Search for the cell housing the specified text and yield its [X, Y] center coordinate. 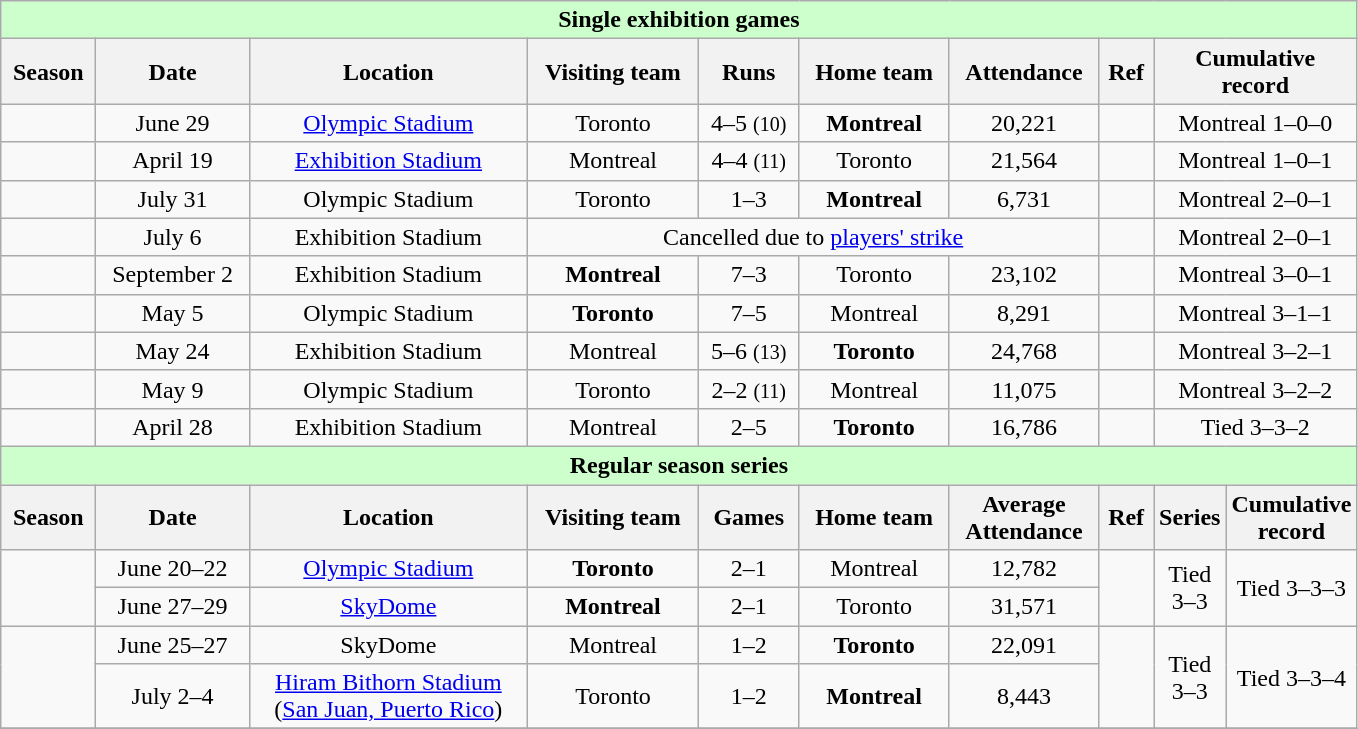
Attendance [1024, 72]
31,571 [1024, 607]
Tied 3–3–2 [1256, 427]
24,768 [1024, 351]
7–3 [748, 275]
June 20–22 [172, 569]
7–5 [748, 313]
April 28 [172, 427]
Runs [748, 72]
Montreal 1–0–1 [1256, 161]
8,443 [1024, 696]
2–2 (11) [748, 389]
April 19 [172, 161]
8,291 [1024, 313]
20,221 [1024, 123]
May 24 [172, 351]
1–3 [748, 199]
Montreal 1–0–0 [1256, 123]
4–4 (11) [748, 161]
Hiram Bithorn Stadium(San Juan, Puerto Rico) [388, 696]
AverageAttendance [1024, 516]
11,075 [1024, 389]
21,564 [1024, 161]
6,731 [1024, 199]
May 5 [172, 313]
Montreal 3–2–2 [1256, 389]
July 6 [172, 237]
June 29 [172, 123]
Montreal 3–2–1 [1256, 351]
22,091 [1024, 645]
2–5 [748, 427]
Montreal 3–1–1 [1256, 313]
Tied 3–3–4 [1292, 678]
Games [748, 516]
16,786 [1024, 427]
Regular season series [679, 465]
July 2–4 [172, 696]
5–6 (13) [748, 351]
Cancelled due to players' strike [814, 237]
Tied 3–3–3 [1292, 588]
4–5 (10) [748, 123]
Montreal 3–0–1 [1256, 275]
Series [1190, 516]
September 2 [172, 275]
June 25–27 [172, 645]
July 31 [172, 199]
Single exhibition games [679, 20]
23,102 [1024, 275]
June 27–29 [172, 607]
12,782 [1024, 569]
May 9 [172, 389]
